Scan for the cell matching the given text and deliver its [x, y] coordinate at center. 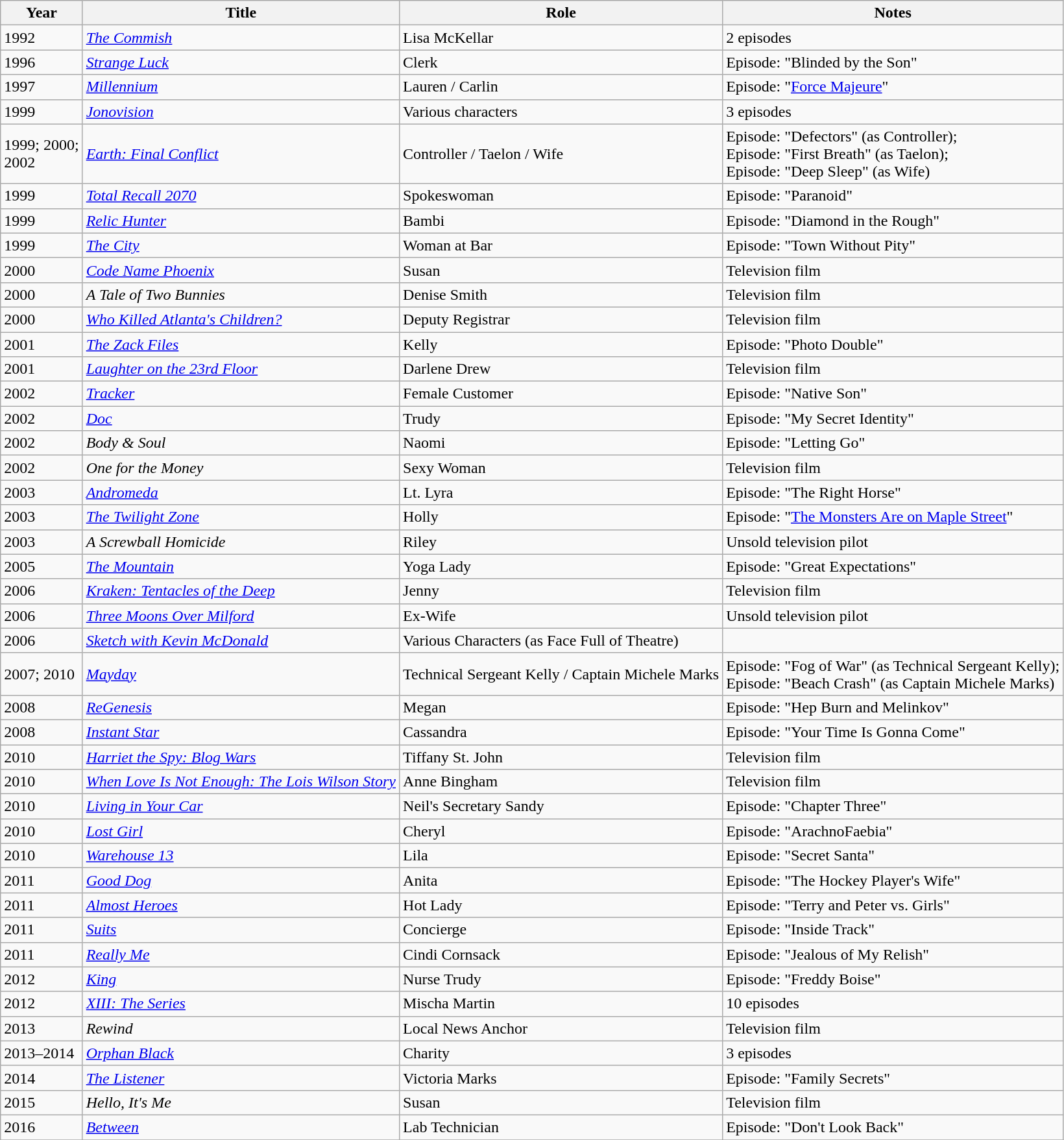
Lt. Lyra [561, 492]
Episode: "Don't Look Back" [893, 1127]
Anita [561, 880]
Episode: "Great Expectations" [893, 566]
Yoga Lady [561, 566]
Who Killed Atlanta's Children? [241, 319]
Episode: "Native Son" [893, 394]
1996 [42, 62]
Episode: "Chapter Three" [893, 806]
Episode: "Inside Track" [893, 930]
Cheryl [561, 831]
2007; 2010 [42, 673]
Episode: "Hep Burn and Melinkov" [893, 707]
Neil's Secretary Sandy [561, 806]
King [241, 979]
Living in Your Car [241, 806]
Orphan Black [241, 1053]
Three Moons Over Milford [241, 616]
Episode: "Letting Go" [893, 443]
Episode: "Terry and Peter vs. Girls" [893, 905]
Concierge [561, 930]
Code Name Phoenix [241, 270]
Female Customer [561, 394]
1999; 2000; 2002 [42, 154]
Episode: "Defectors" (as Controller);Episode: "First Breath" (as Taelon);Episode: "Deep Sleep" (as Wife) [893, 154]
Between [241, 1127]
Episode: "ArachnoFaebia" [893, 831]
Relic Hunter [241, 221]
Notes [893, 13]
Naomi [561, 443]
Episode: "My Secret Identity" [893, 418]
Bambi [561, 221]
1997 [42, 87]
Episode: "Photo Double" [893, 345]
Body & Soul [241, 443]
Role [561, 13]
Episode: "Freddy Boise" [893, 979]
The Commish [241, 38]
Really Me [241, 954]
2015 [42, 1102]
Episode: "Force Majeure" [893, 87]
Technical Sergeant Kelly / Captain Michele Marks [561, 673]
Cindi Cornsack [561, 954]
Suits [241, 930]
Tiffany St. John [561, 757]
Nurse Trudy [561, 979]
XIII: The Series [241, 1004]
Episode: "Fog of War" (as Technical Sergeant Kelly);Episode: "Beach Crash" (as Captain Michele Marks) [893, 673]
Spokeswoman [561, 196]
Anne Bingham [561, 782]
Charity [561, 1053]
Kelly [561, 345]
Earth: Final Conflict [241, 154]
Trudy [561, 418]
Holly [561, 517]
Various Characters (as Face Full of Theatre) [561, 640]
Instant Star [241, 732]
Sexy Woman [561, 468]
Mayday [241, 673]
Jenny [561, 591]
The City [241, 245]
Episode: "The Monsters Are on Maple Street" [893, 517]
Episode: "Jealous of My Relish" [893, 954]
Episode: "Family Secrets" [893, 1078]
Laughter on the 23rd Floor [241, 369]
2 episodes [893, 38]
When Love Is Not Enough: The Lois Wilson Story [241, 782]
Deputy Registrar [561, 319]
Hello, It's Me [241, 1102]
2005 [42, 566]
Total Recall 2070 [241, 196]
Sketch with Kevin McDonald [241, 640]
Cassandra [561, 732]
Year [42, 13]
Woman at Bar [561, 245]
Controller / Taelon / Wife [561, 154]
The Listener [241, 1078]
Ex-Wife [561, 616]
A Tale of Two Bunnies [241, 295]
Clerk [561, 62]
Megan [561, 707]
2014 [42, 1078]
Episode: "Town Without Pity" [893, 245]
2016 [42, 1127]
Tracker [241, 394]
Strange Luck [241, 62]
Kraken: Tentacles of the Deep [241, 591]
Lauren / Carlin [561, 87]
Jonovision [241, 112]
Darlene Drew [561, 369]
Lisa McKellar [561, 38]
Lab Technician [561, 1127]
Episode: "Diamond in the Rough" [893, 221]
Episode: "Paranoid" [893, 196]
Hot Lady [561, 905]
Millennium [241, 87]
The Mountain [241, 566]
Title [241, 13]
The Zack Files [241, 345]
10 episodes [893, 1004]
Victoria Marks [561, 1078]
2013 [42, 1028]
Episode: "Secret Santa" [893, 856]
Andromeda [241, 492]
2013–2014 [42, 1053]
Episode: "Your Time Is Gonna Come" [893, 732]
Mischa Martin [561, 1004]
Almost Heroes [241, 905]
Harriet the Spy: Blog Wars [241, 757]
A Screwball Homicide [241, 542]
Lila [561, 856]
Local News Anchor [561, 1028]
Good Dog [241, 880]
One for the Money [241, 468]
Episode: "The Hockey Player's Wife" [893, 880]
The Twilight Zone [241, 517]
ReGenesis [241, 707]
Doc [241, 418]
Lost Girl [241, 831]
Riley [561, 542]
1992 [42, 38]
Episode: "The Right Horse" [893, 492]
Warehouse 13 [241, 856]
Rewind [241, 1028]
Denise Smith [561, 295]
Episode: "Blinded by the Son" [893, 62]
Various characters [561, 112]
